Find where the given text appears and provide that cell's center as (x, y) coordinate. 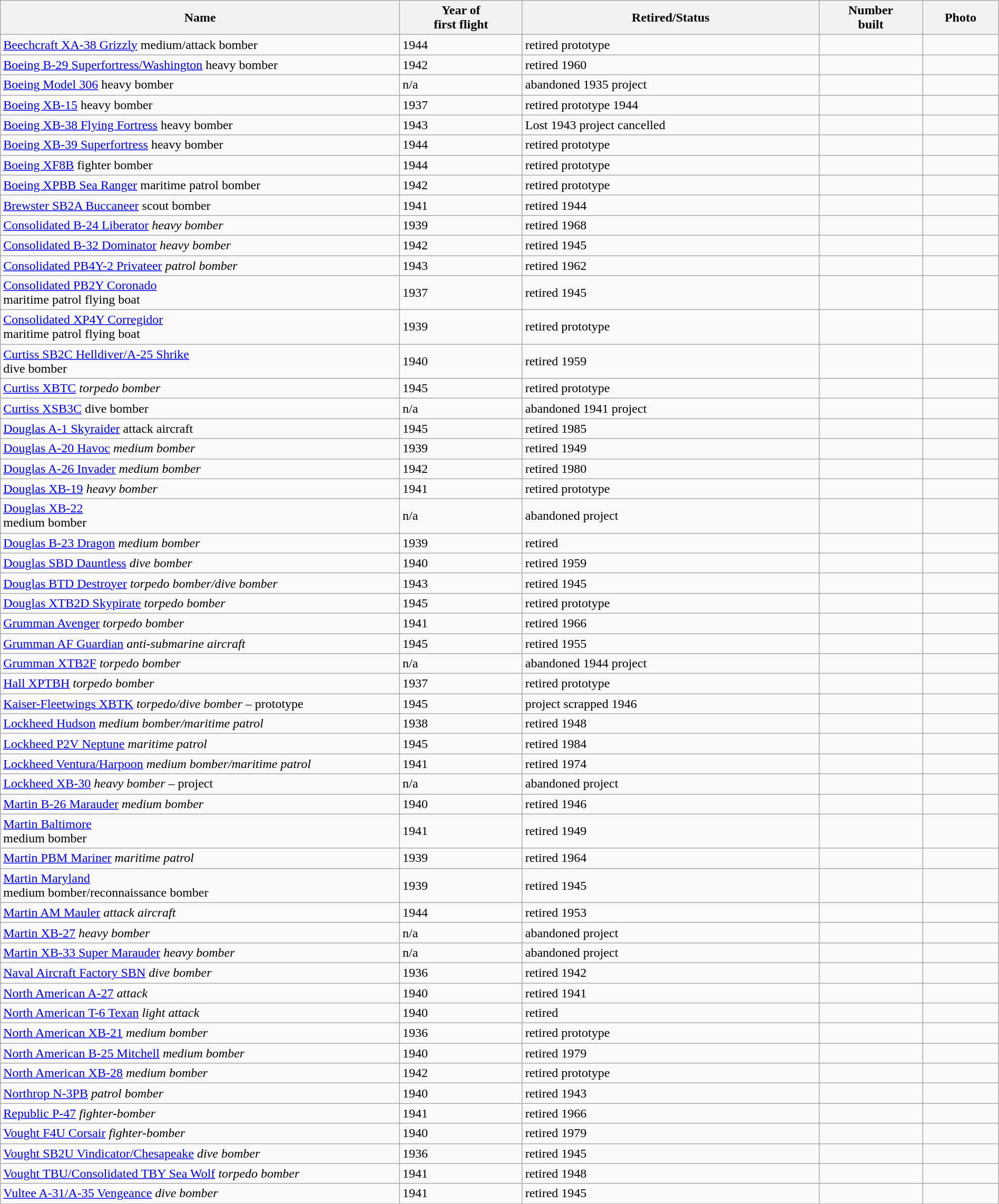
Douglas B-23 Dragon medium bomber (200, 543)
retired 1968 (670, 225)
Martin XB-27 heavy bomber (200, 933)
retired prototype 1944 (670, 105)
Lockheed Hudson medium bomber/maritime patrol (200, 724)
Grumman XTB2F torpedo bomber (200, 664)
Grumman AF Guardian anti-submarine aircraft (200, 644)
Boeing XB-15 heavy bomber (200, 105)
Douglas XB-22 medium bomber (200, 516)
Lockheed P2V Neptune maritime patrol (200, 744)
Vought TBU/Consolidated TBY Sea Wolf torpedo bomber (200, 1173)
Douglas BTD Destroyer torpedo bomber/dive bomber (200, 583)
Consolidated PB4Y-2 Privateer patrol bomber (200, 265)
Boeing XPBB Sea Ranger maritime patrol bomber (200, 185)
Numberbuilt (871, 18)
Douglas XTB2D Skypirate torpedo bomber (200, 603)
North American B-25 Mitchell medium bomber (200, 1053)
retired 1985 (670, 429)
Douglas A-20 Havoc medium bomber (200, 449)
Douglas SBD Dauntless dive bomber (200, 563)
retired 1941 (670, 993)
Consolidated B-32 Dominator heavy bomber (200, 245)
retired 1946 (670, 804)
Lockheed XB-30 heavy bomber – project (200, 784)
Consolidated XP4Y Corregidor maritime patrol flying boat (200, 327)
Boeing XB-39 Superfortress heavy bomber (200, 145)
retired 1984 (670, 744)
Boeing B-29 Superfortress/Washington heavy bomber (200, 65)
1938 (462, 724)
Lost 1943 project cancelled (670, 125)
North American T-6 Texan light attack (200, 1013)
Kaiser-Fleetwings XBTK torpedo/dive bomber – prototype (200, 704)
retired 1974 (670, 764)
abandoned 1941 project (670, 409)
Grumman Avenger torpedo bomber (200, 623)
Curtiss XBTC torpedo bomber (200, 389)
Lockheed Ventura/Harpoon medium bomber/maritime patrol (200, 764)
Martin XB-33 Super Marauder heavy bomber (200, 953)
Boeing Model 306 heavy bomber (200, 85)
Brewster SB2A Buccaneer scout bomber (200, 205)
project scrapped 1946 (670, 704)
Name (200, 18)
North American A-27 attack (200, 993)
Martin PBM Mariner maritime patrol (200, 858)
retired 1980 (670, 469)
Douglas A-1 Skyraider attack aircraft (200, 429)
Consolidated B-24 Liberator heavy bomber (200, 225)
abandoned 1944 project (670, 664)
Naval Aircraft Factory SBN dive bomber (200, 973)
Year offirst flight (462, 18)
retired 1944 (670, 205)
Boeing XF8B fighter bomber (200, 165)
retired 1942 (670, 973)
Martin AM Mauler attack aircraft (200, 912)
Douglas XB-19 heavy bomber (200, 489)
retired 1960 (670, 65)
Martin Baltimore medium bomber (200, 831)
North American XB-21 medium bomber (200, 1033)
Martin Maryland medium bomber/reconnaissance bomber (200, 886)
Curtiss XSB3C dive bomber (200, 409)
Photo (961, 18)
Vultee A-31/A-35 Vengeance dive bomber (200, 1193)
Douglas A-26 Invader medium bomber (200, 469)
retired 1964 (670, 858)
North American XB-28 medium bomber (200, 1073)
Retired/Status (670, 18)
Boeing XB-38 Flying Fortress heavy bomber (200, 125)
Hall XPTBH torpedo bomber (200, 684)
Beechcraft XA-38 Grizzly medium/attack bomber (200, 45)
retired 1955 (670, 644)
Vought F4U Corsair fighter-bomber (200, 1133)
retired 1943 (670, 1093)
retired 1962 (670, 265)
Vought SB2U Vindicator/Chesapeake dive bomber (200, 1153)
retired 1953 (670, 912)
Consolidated PB2Y Coronado maritime patrol flying boat (200, 293)
Martin B-26 Marauder medium bomber (200, 804)
abandoned 1935 project (670, 85)
Republic P-47 fighter-bomber (200, 1113)
Curtiss SB2C Helldiver/A-25 Shrike dive bomber (200, 362)
Northrop N-3PB patrol bomber (200, 1093)
